Return [X, Y] of the center of cell containing provided text 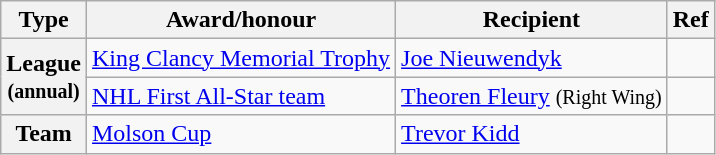
Team [44, 134]
Theoren Fleury (Right Wing) [532, 96]
Ref [690, 20]
Joe Nieuwendyk [532, 58]
King Clancy Memorial Trophy [240, 58]
Type [44, 20]
Molson Cup [240, 134]
Award/honour [240, 20]
NHL First All-Star team [240, 96]
Trevor Kidd [532, 134]
League(annual) [44, 77]
Recipient [532, 20]
